Determine the (X, Y) coordinate at the center of the cell enclosing the given text.  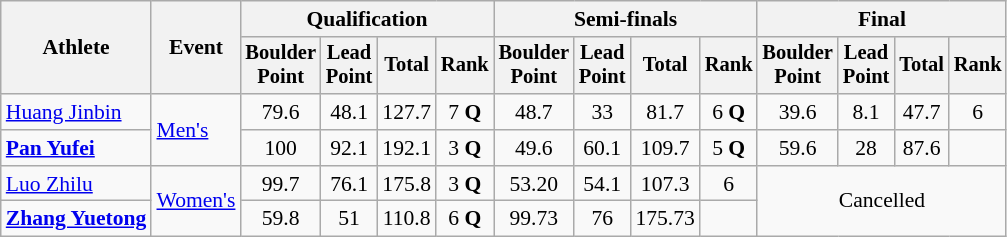
28 (866, 148)
Qualification (366, 19)
Semi-finals (626, 19)
81.7 (664, 112)
109.7 (664, 148)
127.7 (406, 112)
5 Q (729, 148)
51 (349, 219)
48.7 (534, 112)
99.73 (534, 219)
175.8 (406, 184)
Athlete (76, 48)
110.8 (406, 219)
48.1 (349, 112)
49.6 (534, 148)
8.1 (866, 112)
Final (882, 19)
59.6 (797, 148)
Zhang Yuetong (76, 219)
Cancelled (882, 202)
92.1 (349, 148)
Event (196, 48)
76 (602, 219)
192.1 (406, 148)
99.7 (280, 184)
107.3 (664, 184)
Luo Zhilu (76, 184)
175.73 (664, 219)
Huang Jinbin (76, 112)
59.8 (280, 219)
39.6 (797, 112)
Pan Yufei (76, 148)
76.1 (349, 184)
54.1 (602, 184)
79.6 (280, 112)
Men's (196, 130)
87.6 (922, 148)
60.1 (602, 148)
Women's (196, 202)
33 (602, 112)
100 (280, 148)
53.20 (534, 184)
47.7 (922, 112)
7 Q (465, 112)
